Locate the cell with the specified text and output its (x, y) center coordinate. 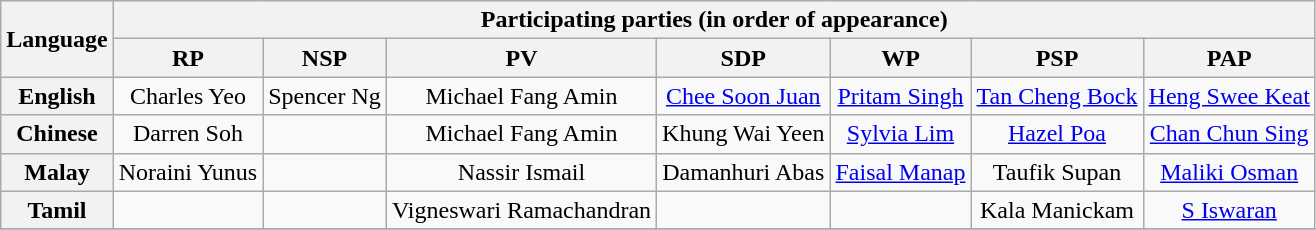
Sylvia Lim (900, 134)
Chan Chun Sing (1229, 134)
Tamil (57, 210)
S Iswaran (1229, 210)
Tan Cheng Bock (1057, 96)
English (57, 96)
Charles Yeo (188, 96)
Heng Swee Keat (1229, 96)
Participating parties (in order of appearance) (714, 20)
Noraini Yunus (188, 172)
Faisal Manap (900, 172)
PV (521, 58)
Chinese (57, 134)
Maliki Osman (1229, 172)
Vigneswari Ramachandran (521, 210)
Language (57, 39)
PSP (1057, 58)
RP (188, 58)
Spencer Ng (325, 96)
Taufik Supan (1057, 172)
Darren Soh (188, 134)
Hazel Poa (1057, 134)
SDP (744, 58)
PAP (1229, 58)
Pritam Singh (900, 96)
NSP (325, 58)
Nassir Ismail (521, 172)
Kala Manickam (1057, 210)
WP (900, 58)
Chee Soon Juan (744, 96)
Damanhuri Abas (744, 172)
Khung Wai Yeen (744, 134)
Malay (57, 172)
